Locate the cell with the specified text and output its (x, y) center coordinate. 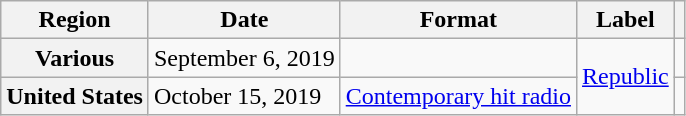
United States (75, 96)
Date (244, 20)
September 6, 2019 (244, 58)
Contemporary hit radio (458, 96)
Various (75, 58)
Region (75, 20)
Label (626, 20)
Format (458, 20)
October 15, 2019 (244, 96)
Republic (626, 77)
